Detect which cell encompasses the target text, then output its [X, Y] center coordinate. 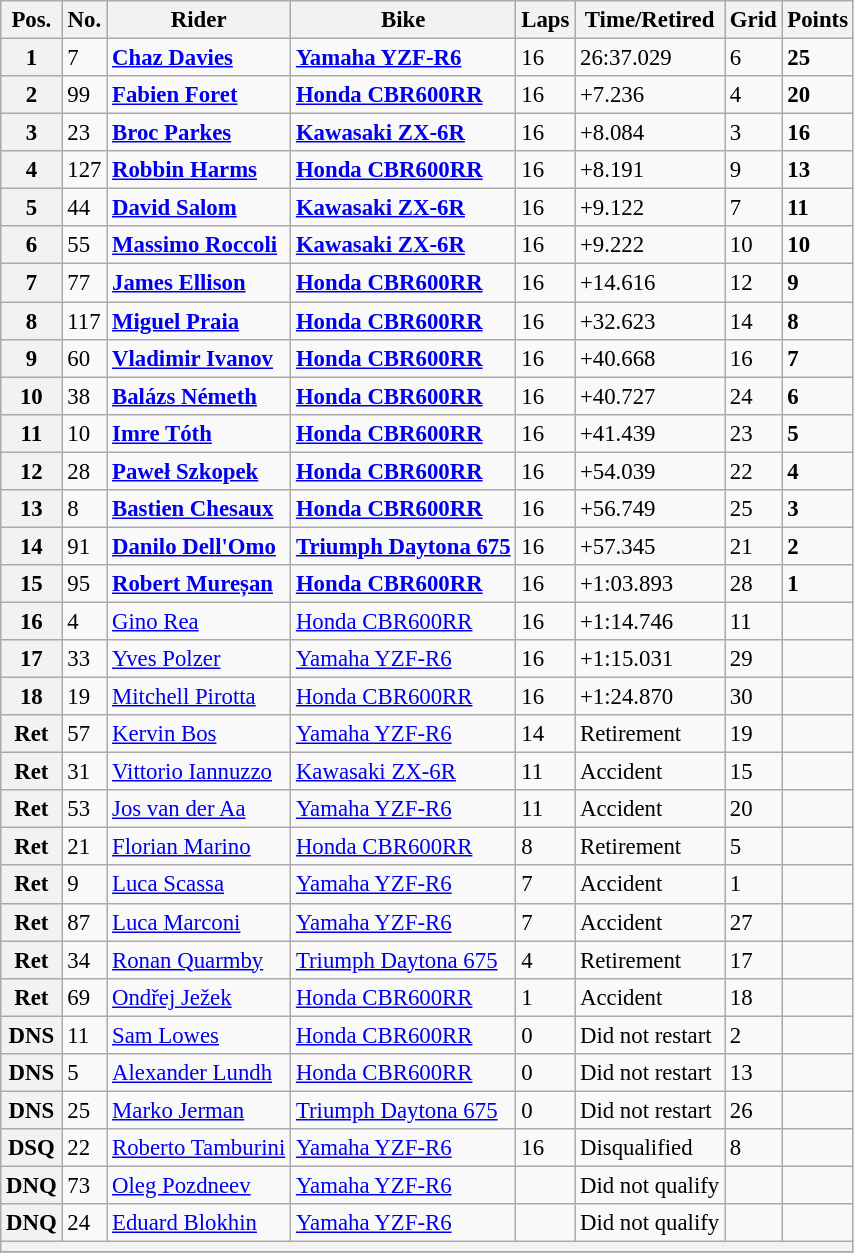
Eduard Blokhin [199, 1223]
+8.084 [650, 133]
Alexander Lundh [199, 1073]
+40.727 [650, 396]
53 [84, 809]
Bike [404, 20]
Sam Lowes [199, 1035]
87 [84, 922]
34 [84, 960]
Vittorio Iannuzzo [199, 772]
73 [84, 1185]
27 [752, 922]
+1:03.893 [650, 584]
44 [84, 208]
+40.668 [650, 358]
Marko Jerman [199, 1110]
+9.222 [650, 245]
+1:15.031 [650, 659]
99 [84, 95]
Jos van der Aa [199, 809]
Fabien Foret [199, 95]
+1:14.746 [650, 621]
29 [752, 659]
Massimo Roccoli [199, 245]
Miguel Praia [199, 321]
+9.122 [650, 208]
31 [84, 772]
91 [84, 546]
Rider [199, 20]
Luca Scassa [199, 885]
Time/Retired [650, 20]
+56.749 [650, 509]
+54.039 [650, 471]
Kervin Bos [199, 734]
Oleg Pozdneev [199, 1185]
Imre Tóth [199, 433]
Ondřej Ježek [199, 997]
30 [752, 697]
60 [84, 358]
Disqualified [650, 1148]
+32.623 [650, 321]
+14.616 [650, 283]
38 [84, 396]
Paweł Szkopek [199, 471]
Broc Parkes [199, 133]
Laps [546, 20]
127 [84, 170]
55 [84, 245]
33 [84, 659]
69 [84, 997]
Chaz Davies [199, 58]
Bastien Chesaux [199, 509]
Balázs Németh [199, 396]
Mitchell Pirotta [199, 697]
Vladimir Ivanov [199, 358]
Robbin Harms [199, 170]
95 [84, 584]
26 [752, 1110]
Pos. [32, 20]
+57.345 [650, 546]
Robert Mureșan [199, 584]
+41.439 [650, 433]
Gino Rea [199, 621]
DSQ [32, 1148]
Florian Marino [199, 847]
117 [84, 321]
Points [818, 20]
+1:24.870 [650, 697]
26:37.029 [650, 58]
+7.236 [650, 95]
James Ellison [199, 283]
David Salom [199, 208]
Danilo Dell'Omo [199, 546]
Roberto Tamburini [199, 1148]
77 [84, 283]
+8.191 [650, 170]
Yves Polzer [199, 659]
57 [84, 734]
Luca Marconi [199, 922]
No. [84, 20]
Grid [752, 20]
Ronan Quarmby [199, 960]
